Return (X, Y) of the center of cell containing provided text 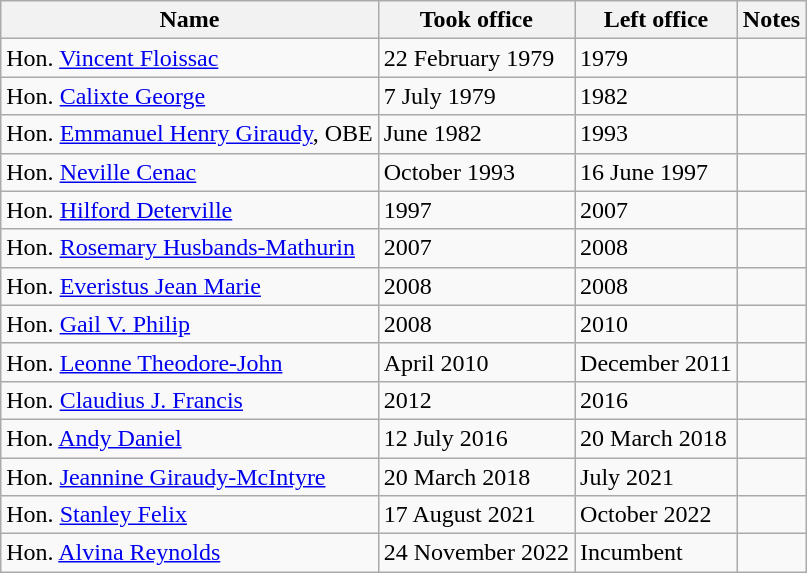
12 July 2016 (476, 438)
October 2022 (656, 515)
Name (190, 20)
22 February 1979 (476, 58)
Hon. Everistus Jean Marie (190, 286)
Hon. Alvina Reynolds (190, 553)
Hon. Leonne Theodore-John (190, 362)
Hon. Calixte George (190, 96)
Hon. Emmanuel Henry Giraudy, OBE (190, 134)
Hon. Andy Daniel (190, 438)
Left office (656, 20)
1993 (656, 134)
24 November 2022 (476, 553)
Incumbent (656, 553)
Hon. Neville Cenac (190, 172)
2012 (476, 400)
2016 (656, 400)
Took office (476, 20)
1997 (476, 210)
December 2011 (656, 362)
16 June 1997 (656, 172)
1982 (656, 96)
Hon. Rosemary Husbands-Mathurin (190, 248)
Hon. Stanley Felix (190, 515)
2010 (656, 324)
June 1982 (476, 134)
Hon. Gail V. Philip (190, 324)
April 2010 (476, 362)
Hon. Hilford Deterville (190, 210)
Hon. Vincent Floissac (190, 58)
Notes (771, 20)
Hon. Claudius J. Francis (190, 400)
17 August 2021 (476, 515)
1979 (656, 58)
7 July 1979 (476, 96)
July 2021 (656, 477)
Hon. Jeannine Giraudy-McIntyre (190, 477)
October 1993 (476, 172)
